Search for the cell housing the specified text and yield its (X, Y) center coordinate. 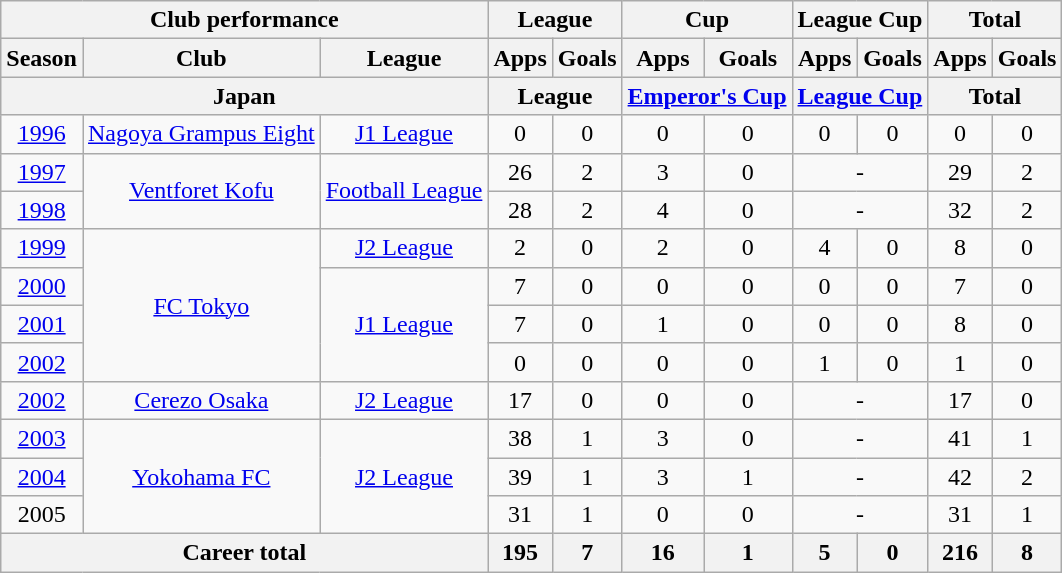
Cerezo Osaka (201, 400)
26 (520, 172)
1998 (42, 210)
Emperor's Cup (707, 96)
Japan (244, 96)
Cup (707, 20)
2005 (42, 515)
5 (824, 553)
2003 (42, 438)
Season (42, 58)
Ventforet Kofu (201, 191)
29 (960, 172)
1996 (42, 134)
Career total (244, 553)
2004 (42, 477)
FC Tokyo (201, 305)
38 (520, 438)
1997 (42, 172)
Club (201, 58)
2000 (42, 286)
2001 (42, 324)
16 (663, 553)
Yokohama FC (201, 476)
41 (960, 438)
1999 (42, 248)
Nagoya Grampus Eight (201, 134)
39 (520, 477)
28 (520, 210)
Club performance (244, 20)
32 (960, 210)
195 (520, 553)
216 (960, 553)
Football League (404, 191)
42 (960, 477)
